Locate the cell with the specified text and output its [x, y] center coordinate. 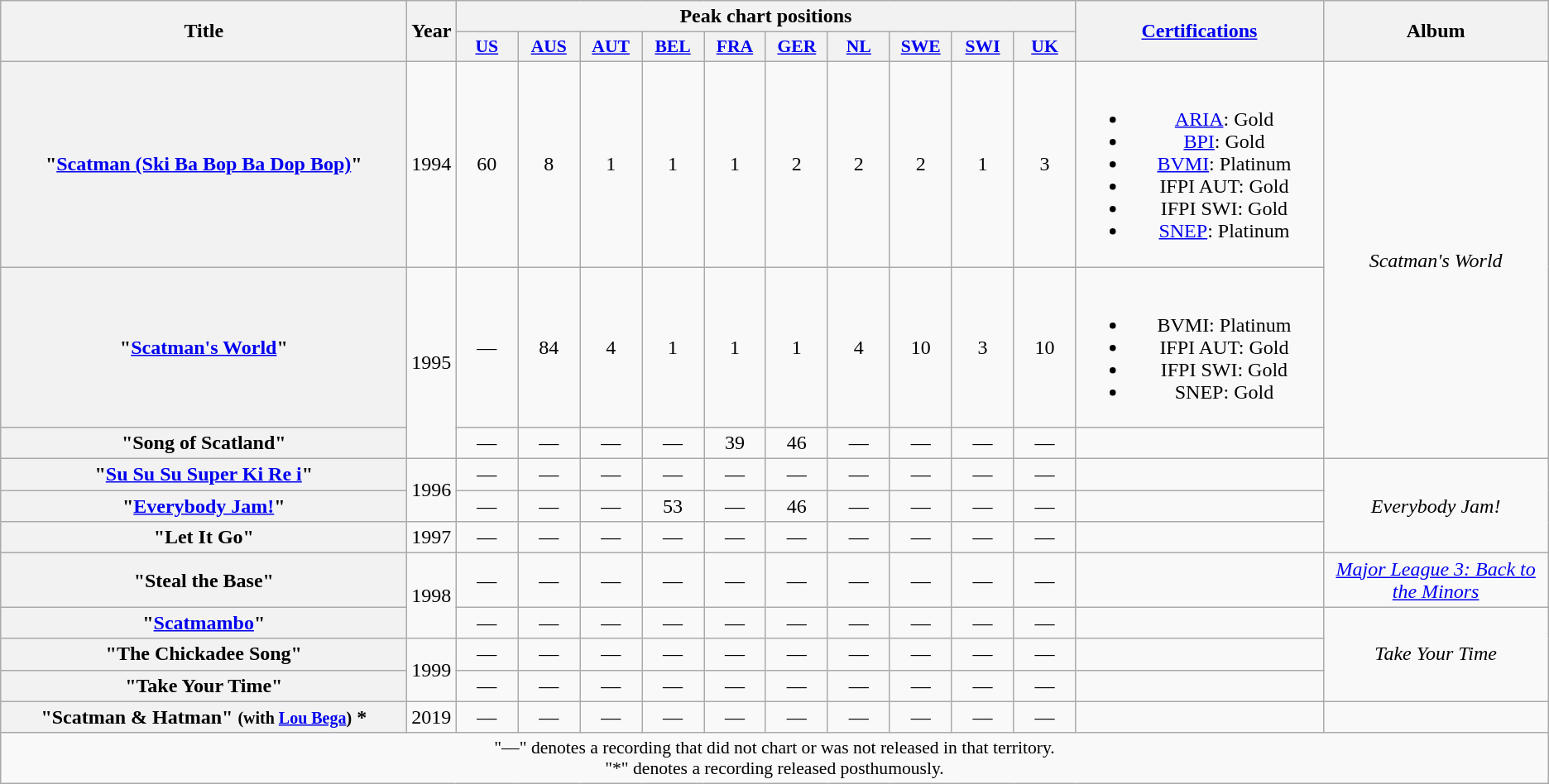
60 [487, 164]
"Take Your Time" [204, 686]
Album [1436, 31]
Peak chart positions [766, 17]
Certifications [1200, 31]
FRA [735, 47]
NL [859, 47]
1997 [432, 538]
1996 [432, 490]
SWI [983, 47]
1999 [432, 670]
Title [204, 31]
"Steal the Base" [204, 581]
Major League 3: Back to the Minors [1436, 581]
AUT [611, 47]
"Scatmambo" [204, 623]
53 [674, 506]
"The Chickadee Song" [204, 654]
"Let It Go" [204, 538]
39 [735, 443]
GER [796, 47]
Everybody Jam! [1436, 506]
Scatman's World [1436, 260]
1995 [432, 362]
8 [549, 164]
Year [432, 31]
BVMI: PlatinumIFPI AUT: GoldIFPI SWI: GoldSNEP: Gold [1200, 347]
"Everybody Jam!" [204, 506]
Take Your Time [1436, 654]
84 [549, 347]
2019 [432, 717]
"Scatman & Hatman" (with Lou Bega) * [204, 717]
"Scatman (Ski Ba Bop Ba Dop Bop)" [204, 164]
US [487, 47]
"Song of Scatland" [204, 443]
AUS [549, 47]
ARIA: GoldBPI: GoldBVMI: PlatinumIFPI AUT: GoldIFPI SWI: GoldSNEP: Platinum [1200, 164]
BEL [674, 47]
"Su Su Su Super Ki Re i" [204, 475]
1994 [432, 164]
SWE [920, 47]
UK [1044, 47]
1998 [432, 595]
"—" denotes a recording that did not chart or was not released in that territory."*" denotes a recording released posthumously. [774, 758]
"Scatman's World" [204, 347]
